From the cell containing the given text, extract its center point as [X, Y] coordinate. 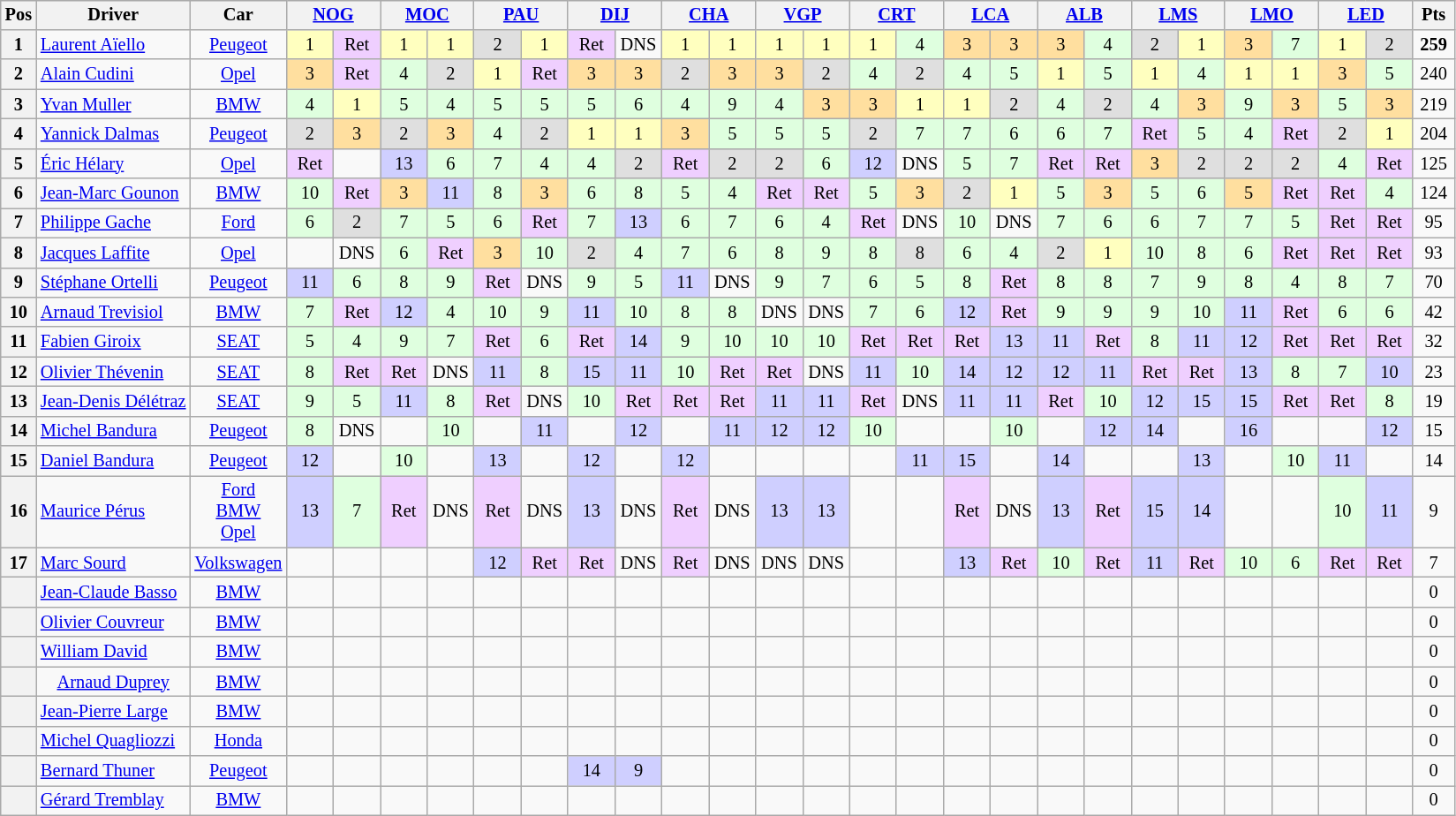
Philippe Gache [113, 223]
93 [1434, 253]
ALB [1084, 15]
125 [1434, 163]
Jean-Pierre Large [113, 712]
MOC [427, 15]
Arnaud Duprey [113, 682]
LCA [991, 15]
VGP [803, 15]
Michel Quagliozzi [113, 741]
Honda [238, 741]
LED [1366, 15]
259 [1434, 45]
Jean-Claude Basso [113, 593]
Olivier Couvreur [113, 623]
William David [113, 652]
204 [1434, 134]
240 [1434, 74]
Jean-Marc Gounon [113, 193]
LMO [1271, 15]
Alain Cudini [113, 74]
Driver [113, 15]
NOG [333, 15]
17 [19, 563]
23 [1434, 372]
PAU [521, 15]
Maurice Pérus [113, 512]
Yannick Dalmas [113, 134]
Pts [1434, 15]
219 [1434, 104]
Ford [238, 223]
FordBMWOpel [238, 512]
Jean-Denis Délétraz [113, 402]
19 [1434, 402]
Volkswagen [238, 563]
Gérard Tremblay [113, 801]
Daniel Bandura [113, 461]
Marc Sourd [113, 563]
Stéphane Ortelli [113, 283]
95 [1434, 223]
Arnaud Trevisiol [113, 313]
Pos [19, 15]
CRT [896, 15]
124 [1434, 193]
42 [1434, 313]
Bernard Thuner [113, 771]
70 [1434, 283]
Laurent Aïello [113, 45]
Olivier Thévenin [113, 372]
DIJ [615, 15]
Jacques Laffite [113, 253]
Yvan Muller [113, 104]
Fabien Giroix [113, 342]
CHA [709, 15]
Éric Hélary [113, 163]
LMS [1178, 15]
Car [238, 15]
Michel Bandura [113, 431]
32 [1434, 342]
